Find where the given text appears and provide that cell's center as (x, y) coordinate. 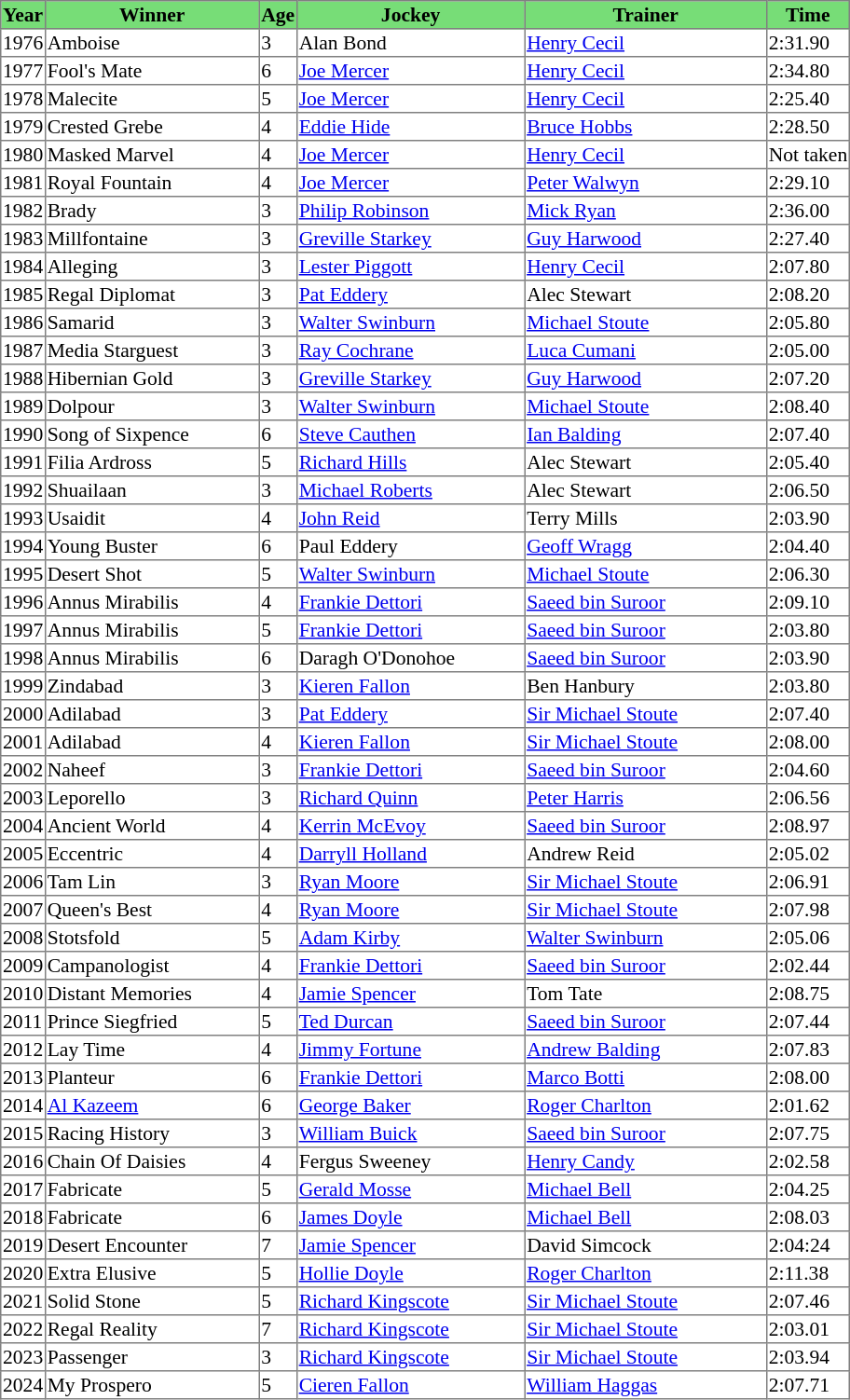
1984 (23, 267)
2:08.40 (807, 406)
Solid Stone (152, 1301)
2:08.03 (807, 1217)
Chain Of Daisies (152, 1161)
1998 (23, 658)
William Buick (410, 1133)
2:06.50 (807, 490)
Brady (152, 211)
Desert Shot (152, 574)
1987 (23, 350)
2006 (23, 882)
Leporello (152, 798)
Amboise (152, 43)
1993 (23, 518)
2000 (23, 714)
Racing History (152, 1133)
Ancient World (152, 826)
2:07.46 (807, 1301)
Terry Mills (646, 518)
Lay Time (152, 1050)
1988 (23, 378)
Mick Ryan (646, 211)
2017 (23, 1189)
John Reid (410, 518)
2:31.90 (807, 43)
1991 (23, 462)
Winner (152, 15)
2:08.20 (807, 295)
Year (23, 15)
1995 (23, 574)
2023 (23, 1357)
Desert Encounter (152, 1245)
Tam Lin (152, 882)
2:02.44 (807, 966)
Peter Harris (646, 798)
2:07.80 (807, 267)
1979 (23, 127)
2012 (23, 1050)
Fool's Mate (152, 71)
2007 (23, 910)
2019 (23, 1245)
Philip Robinson (410, 211)
2:11.38 (807, 1273)
Jockey (410, 15)
2:29.10 (807, 183)
1990 (23, 434)
Stotsfold (152, 938)
Young Buster (152, 546)
Passenger (152, 1357)
Geoff Wragg (646, 546)
2015 (23, 1133)
2:05.06 (807, 938)
1996 (23, 602)
David Simcock (646, 1245)
2:25.40 (807, 99)
Ben Hanbury (646, 686)
Naheef (152, 770)
Millfontaine (152, 239)
Extra Elusive (152, 1273)
Song of Sixpence (152, 434)
2:04.60 (807, 770)
Hibernian Gold (152, 378)
Fergus Sweeney (410, 1161)
Steve Cauthen (410, 434)
Adam Kirby (410, 938)
2:28.50 (807, 127)
2024 (23, 1385)
1982 (23, 211)
Regal Reality (152, 1329)
Time (807, 15)
Age (278, 15)
2002 (23, 770)
Jimmy Fortune (410, 1050)
Zindabad (152, 686)
2008 (23, 938)
2:06.30 (807, 574)
Darryll Holland (410, 854)
2:34.80 (807, 71)
Kerrin McEvoy (410, 826)
2022 (23, 1329)
Usaidit (152, 518)
2:04:24 (807, 1245)
Dolpour (152, 406)
2011 (23, 1022)
Not taken (807, 155)
2:05.40 (807, 462)
1994 (23, 546)
2:04.40 (807, 546)
2:01.62 (807, 1105)
1980 (23, 155)
2:07.20 (807, 378)
2001 (23, 742)
Royal Fountain (152, 183)
Campanologist (152, 966)
George Baker (410, 1105)
Prince Siegfried (152, 1022)
2:06.91 (807, 882)
Hollie Doyle (410, 1273)
2004 (23, 826)
1986 (23, 323)
1997 (23, 630)
Richard Quinn (410, 798)
2:08.97 (807, 826)
Ray Cochrane (410, 350)
Alleging (152, 267)
Gerald Mosse (410, 1189)
2:04.25 (807, 1189)
Ted Durcan (410, 1022)
Planteur (152, 1077)
James Doyle (410, 1217)
Media Starguest (152, 350)
2:02.58 (807, 1161)
2:03.01 (807, 1329)
Cieren Fallon (410, 1385)
2009 (23, 966)
Luca Cumani (646, 350)
Malecite (152, 99)
Andrew Reid (646, 854)
2020 (23, 1273)
1978 (23, 99)
2:03.94 (807, 1357)
2003 (23, 798)
2:09.10 (807, 602)
2021 (23, 1301)
Trainer (646, 15)
1989 (23, 406)
2:08.75 (807, 994)
Regal Diplomat (152, 295)
Eccentric (152, 854)
Bruce Hobbs (646, 127)
1999 (23, 686)
My Prospero (152, 1385)
Michael Roberts (410, 490)
William Haggas (646, 1385)
Al Kazeem (152, 1105)
2:05.00 (807, 350)
2010 (23, 994)
1976 (23, 43)
Crested Grebe (152, 127)
2:06.56 (807, 798)
2:07.75 (807, 1133)
Tom Tate (646, 994)
Marco Botti (646, 1077)
Eddie Hide (410, 127)
2005 (23, 854)
2:07.98 (807, 910)
Masked Marvel (152, 155)
Alan Bond (410, 43)
1977 (23, 71)
Paul Eddery (410, 546)
2016 (23, 1161)
Ian Balding (646, 434)
Daragh O'Donohoe (410, 658)
Queen's Best (152, 910)
Richard Hills (410, 462)
Distant Memories (152, 994)
2:27.40 (807, 239)
Samarid (152, 323)
2014 (23, 1105)
2:36.00 (807, 211)
Peter Walwyn (646, 183)
1983 (23, 239)
Filia Ardross (152, 462)
1992 (23, 490)
2:05.80 (807, 323)
Henry Candy (646, 1161)
1985 (23, 295)
2018 (23, 1217)
Lester Piggott (410, 267)
2:05.02 (807, 854)
2:07.44 (807, 1022)
1981 (23, 183)
2013 (23, 1077)
Shuailaan (152, 490)
Andrew Balding (646, 1050)
2:07.71 (807, 1385)
2:07.83 (807, 1050)
